Return [X, Y] of the center of cell containing provided text 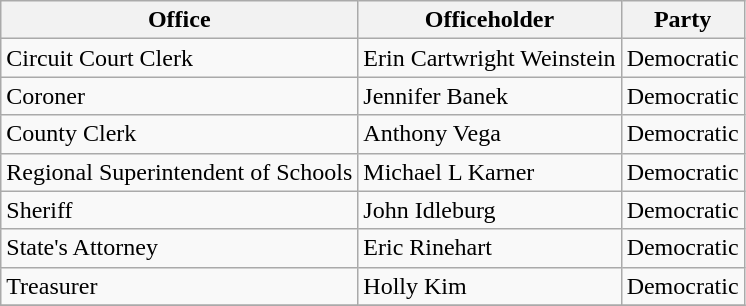
Regional Superintendent of Schools [180, 172]
Holly Kim [490, 286]
Circuit Court Clerk [180, 58]
Anthony Vega [490, 134]
Coroner [180, 96]
Treasurer [180, 286]
Party [682, 20]
Sheriff [180, 210]
Michael L Karner [490, 172]
Eric Rinehart [490, 248]
John Idleburg [490, 210]
Office [180, 20]
Officeholder [490, 20]
Jennifer Banek [490, 96]
Erin Cartwright Weinstein [490, 58]
State's Attorney [180, 248]
County Clerk [180, 134]
